Return [x, y] of the center of cell containing provided text 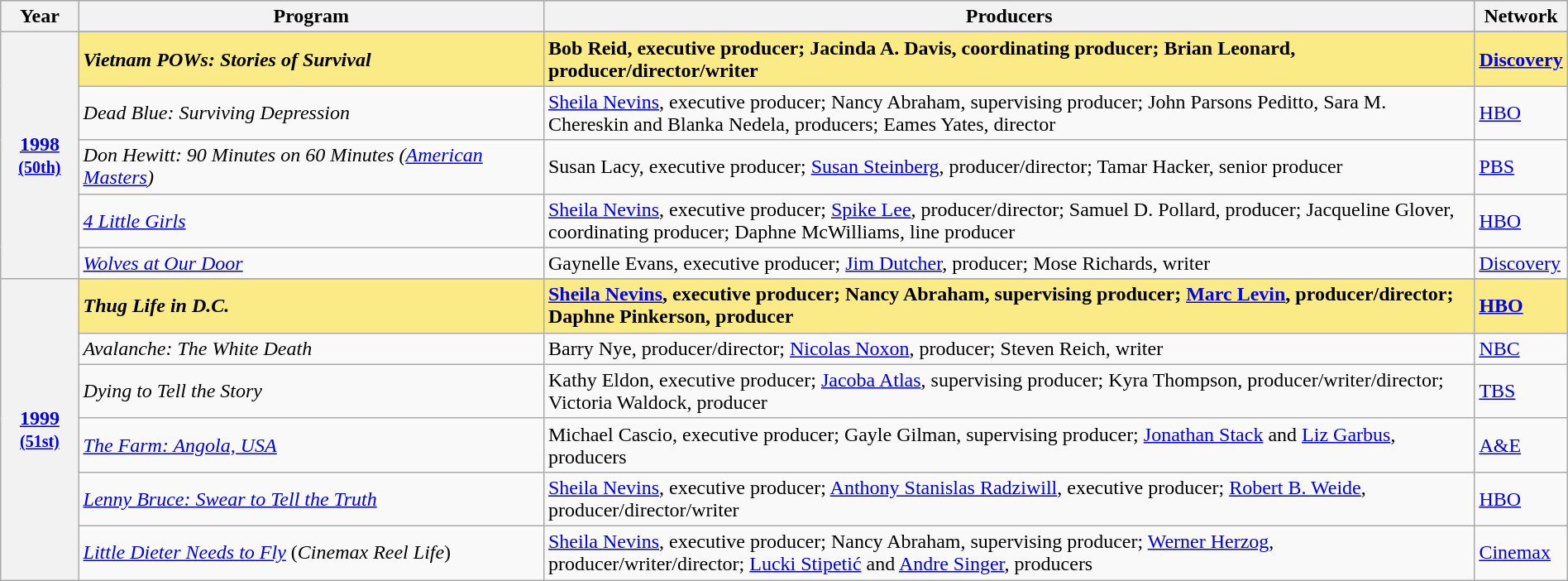
Year [40, 17]
Lenny Bruce: Swear to Tell the Truth [311, 498]
Bob Reid, executive producer; Jacinda A. Davis, coordinating producer; Brian Leonard, producer/director/writer [1009, 60]
Cinemax [1521, 553]
Vietnam POWs: Stories of Survival [311, 60]
Sheila Nevins, executive producer; Anthony Stanislas Radziwill, executive producer; Robert B. Weide, producer/director/writer [1009, 498]
4 Little Girls [311, 220]
PBS [1521, 167]
NBC [1521, 348]
1998(50th) [40, 156]
Kathy Eldon, executive producer; Jacoba Atlas, supervising producer; Kyra Thompson, producer/writer/director; Victoria Waldock, producer [1009, 391]
Sheila Nevins, executive producer; Nancy Abraham, supervising producer; Marc Levin, producer/director; Daphne Pinkerson, producer [1009, 306]
Thug Life in D.C. [311, 306]
Producers [1009, 17]
Program [311, 17]
Network [1521, 17]
Wolves at Our Door [311, 263]
Dead Blue: Surviving Depression [311, 113]
A&E [1521, 445]
Michael Cascio, executive producer; Gayle Gilman, supervising producer; Jonathan Stack and Liz Garbus, producers [1009, 445]
TBS [1521, 391]
Avalanche: The White Death [311, 348]
Don Hewitt: 90 Minutes on 60 Minutes (American Masters) [311, 167]
Dying to Tell the Story [311, 391]
Little Dieter Needs to Fly (Cinemax Reel Life) [311, 553]
The Farm: Angola, USA [311, 445]
Gaynelle Evans, executive producer; Jim Dutcher, producer; Mose Richards, writer [1009, 263]
Susan Lacy, executive producer; Susan Steinberg, producer/director; Tamar Hacker, senior producer [1009, 167]
1999(51st) [40, 429]
Barry Nye, producer/director; Nicolas Noxon, producer; Steven Reich, writer [1009, 348]
